Extract the (X, Y) coordinate from the center of the cell holding the provided text.  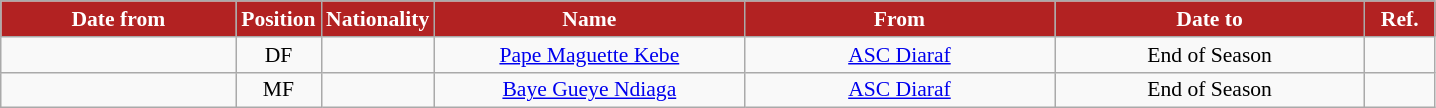
Ref. (1400, 19)
DF (278, 55)
Position (278, 19)
From (899, 19)
MF (278, 90)
Baye Gueye Ndiaga (589, 90)
Date to (1210, 19)
Pape Maguette Kebe (589, 55)
Name (589, 19)
Date from (118, 19)
Nationality (378, 19)
